Scan for the cell matching the given text and deliver its (X, Y) coordinate at center. 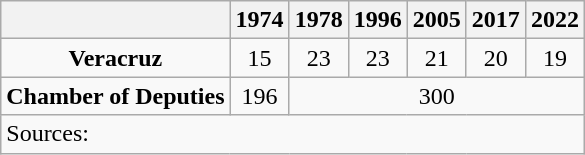
20 (496, 58)
21 (436, 58)
15 (260, 58)
Sources: (293, 134)
1996 (378, 20)
Veracruz (116, 58)
196 (260, 96)
300 (436, 96)
2022 (554, 20)
1974 (260, 20)
2017 (496, 20)
Chamber of Deputies (116, 96)
1978 (318, 20)
2005 (436, 20)
19 (554, 58)
